Find where the given text appears and provide that cell's center as [X, Y] coordinate. 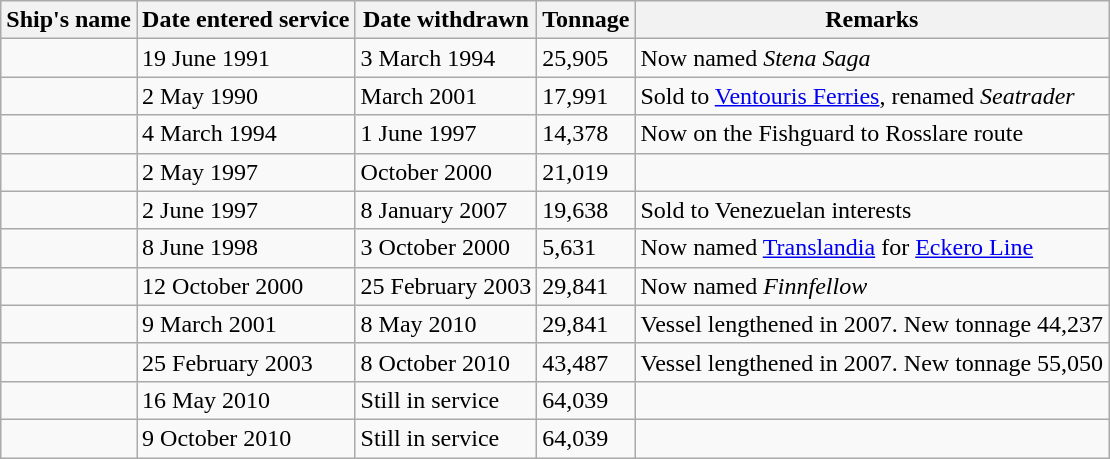
19 June 1991 [246, 58]
Vessel lengthened in 2007. New tonnage 44,237 [872, 324]
9 October 2010 [246, 438]
Now named Finnfellow [872, 286]
Sold to Ventouris Ferries, renamed Seatrader [872, 96]
1 June 1997 [446, 134]
25,905 [586, 58]
16 May 2010 [246, 400]
Date entered service [246, 20]
3 October 2000 [446, 248]
Tonnage [586, 20]
4 March 1994 [246, 134]
2 May 1997 [246, 172]
43,487 [586, 362]
Sold to Venezuelan interests [872, 210]
2 May 1990 [246, 96]
Now named Stena Saga [872, 58]
8 June 1998 [246, 248]
Date withdrawn [446, 20]
Ship's name [69, 20]
Remarks [872, 20]
8 January 2007 [446, 210]
5,631 [586, 248]
Vessel lengthened in 2007. New tonnage 55,050 [872, 362]
14,378 [586, 134]
8 May 2010 [446, 324]
9 March 2001 [246, 324]
2 June 1997 [246, 210]
3 March 1994 [446, 58]
October 2000 [446, 172]
12 October 2000 [246, 286]
March 2001 [446, 96]
Now named Translandia for Eckero Line [872, 248]
Now on the Fishguard to Rosslare route [872, 134]
8 October 2010 [446, 362]
17,991 [586, 96]
19,638 [586, 210]
21,019 [586, 172]
